Search for the cell housing the specified text and yield its (X, Y) center coordinate. 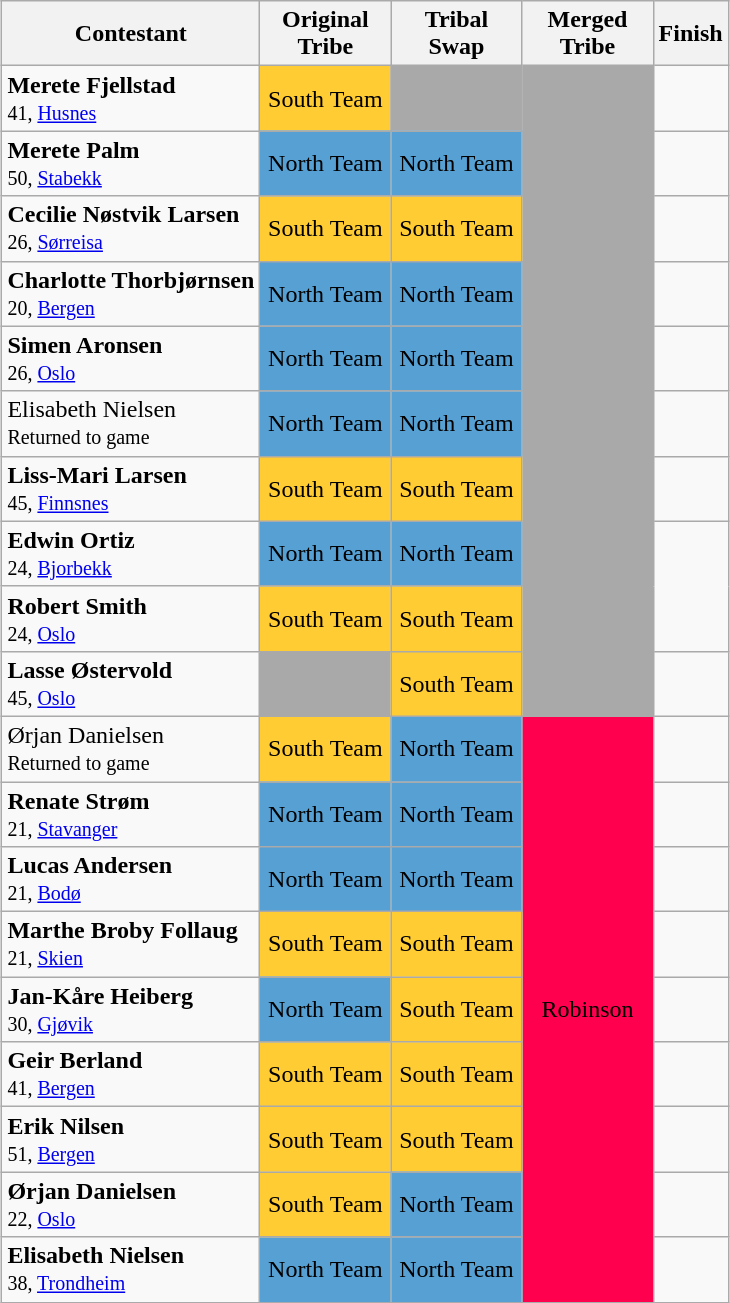
Renate Strøm21, Stavanger (131, 814)
Jan-Kåre Heiberg30, Gjøvik (131, 1010)
Tribal Swap (456, 34)
Contestant (131, 34)
Robert Smith24, Oslo (131, 618)
Geir Berland41, Bergen (131, 1074)
Merete Fjellstad41, Husnes (131, 98)
Edwin Ortiz24, Bjorbekk (131, 554)
Robinson (588, 1009)
Merged Tribe (588, 34)
Elisabeth NielsenReturned to game (131, 424)
Charlotte Thorbjørnsen20, Bergen (131, 294)
Merete Palm50, Stabekk (131, 164)
Original Tribe (326, 34)
Ørjan DanielsenReturned to game (131, 748)
Marthe Broby Follaug21, Skien (131, 944)
Lucas Andersen21, Bodø (131, 880)
Erik Nilsen51, Bergen (131, 1140)
Finish (690, 34)
Ørjan Danielsen22, Oslo (131, 1204)
Lasse Østervold45, Oslo (131, 684)
Elisabeth Nielsen38, Trondheim (131, 1270)
Simen Aronsen26, Oslo (131, 358)
Liss-Mari Larsen45, Finnsnes (131, 488)
Cecilie Nøstvik Larsen26, Sørreisa (131, 228)
